Search for the cell housing the specified text and yield its [x, y] center coordinate. 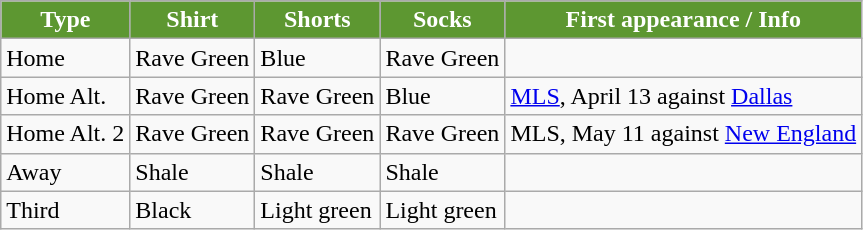
Home [66, 58]
First appearance / Info [684, 20]
Shirt [192, 20]
Shorts [318, 20]
Type [66, 20]
Home Alt. [66, 96]
MLS, May 11 against New England [684, 134]
Socks [442, 20]
MLS, April 13 against Dallas [684, 96]
Home Alt. 2 [66, 134]
Away [66, 172]
Black [192, 210]
Third [66, 210]
